Locate the cell with the specified text and output its (x, y) center coordinate. 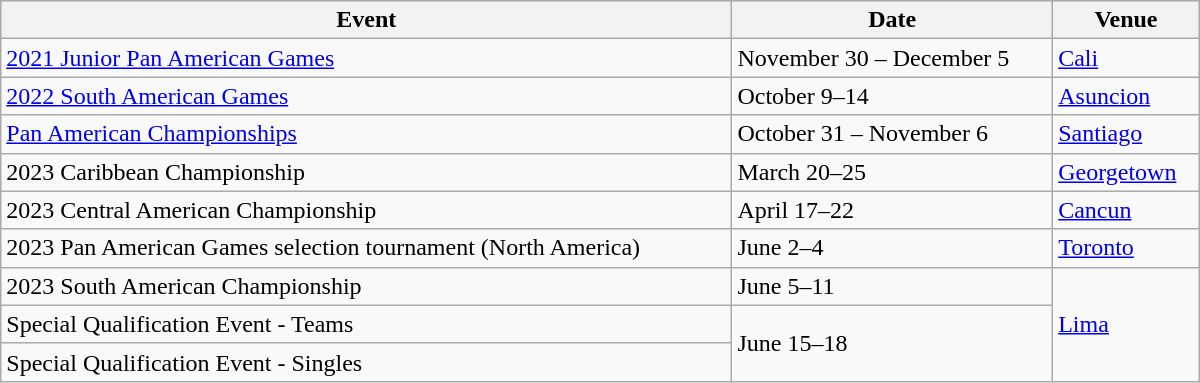
2023 Caribbean Championship (366, 172)
April 17–22 (892, 210)
Pan American Championships (366, 134)
2023 Pan American Games selection tournament (North America) (366, 248)
Special Qualification Event - Singles (366, 362)
2023 South American Championship (366, 286)
Venue (1126, 20)
2023 Central American Championship (366, 210)
June 5–11 (892, 286)
Cancun (1126, 210)
October 31 – November 6 (892, 134)
Toronto (1126, 248)
Asuncion (1126, 96)
2021 Junior Pan American Games (366, 58)
November 30 – December 5 (892, 58)
October 9–14 (892, 96)
June 15–18 (892, 343)
Date (892, 20)
Santiago (1126, 134)
Cali (1126, 58)
Special Qualification Event - Teams (366, 324)
Event (366, 20)
Lima (1126, 324)
Georgetown (1126, 172)
March 20–25 (892, 172)
June 2–4 (892, 248)
2022 South American Games (366, 96)
